Locate the cell with the specified text and output its [X, Y] center coordinate. 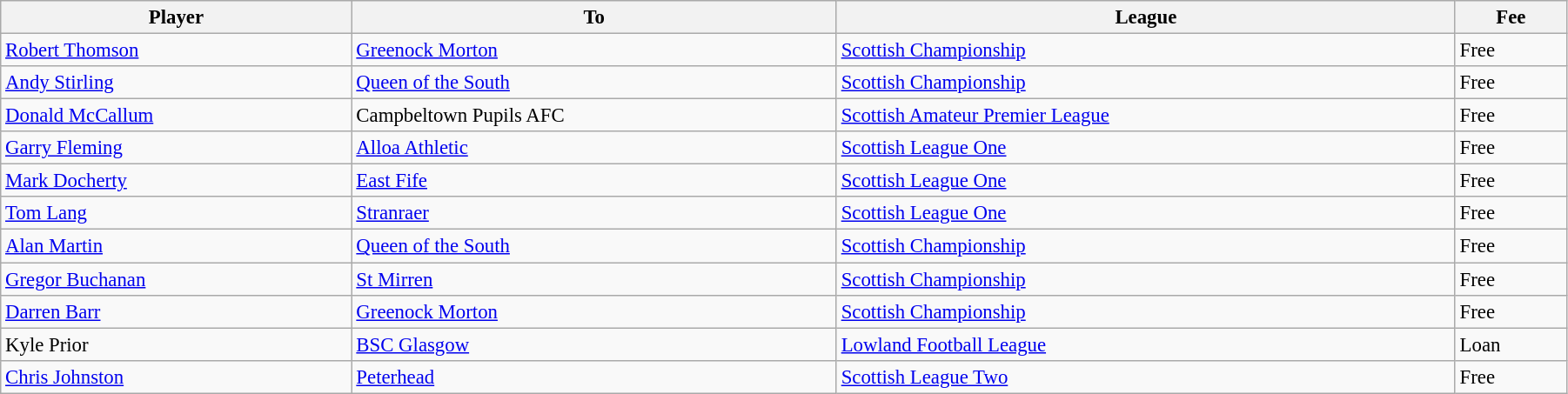
Player [176, 17]
East Fife [593, 181]
Scottish League Two [1145, 377]
BSC Glasgow [593, 344]
Garry Fleming [176, 148]
Scottish Amateur Premier League [1145, 116]
Robert Thomson [176, 50]
Lowland Football League [1145, 344]
Fee [1511, 17]
St Mirren [593, 279]
Alan Martin [176, 246]
Donald McCallum [176, 116]
Peterhead [593, 377]
Andy Stirling [176, 83]
League [1145, 17]
Kyle Prior [176, 344]
Mark Docherty [176, 181]
To [593, 17]
Gregor Buchanan [176, 279]
Chris Johnston [176, 377]
Stranraer [593, 213]
Alloa Athletic [593, 148]
Tom Lang [176, 213]
Darren Barr [176, 311]
Campbeltown Pupils AFC [593, 116]
Loan [1511, 344]
